Provide the [x, y] coordinate of the cell's center where the given text is located.  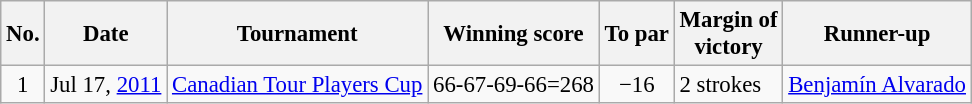
2 strokes [728, 85]
Date [106, 34]
Tournament [298, 34]
1 [23, 85]
Jul 17, 2011 [106, 85]
Margin ofvictory [728, 34]
To par [636, 34]
Runner-up [877, 34]
−16 [636, 85]
No. [23, 34]
Winning score [514, 34]
Canadian Tour Players Cup [298, 85]
Benjamín Alvarado [877, 85]
66-67-69-66=268 [514, 85]
